Identify which cell holds the provided text, then report its [X, Y] central coordinate. 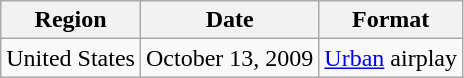
Format [391, 20]
October 13, 2009 [229, 58]
United States [71, 58]
Urban airplay [391, 58]
Region [71, 20]
Date [229, 20]
